Scan for the cell matching the given text and deliver its [x, y] coordinate at center. 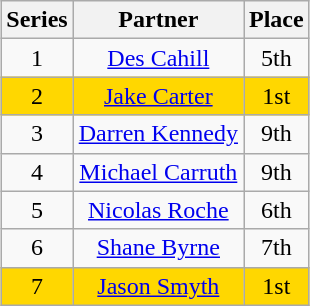
5th [277, 58]
4 [37, 172]
5 [37, 210]
Jason Smyth [158, 286]
7 [37, 286]
3 [37, 134]
Darren Kennedy [158, 134]
Place [277, 20]
2 [37, 96]
Series [37, 20]
Des Cahill [158, 58]
Shane Byrne [158, 248]
Jake Carter [158, 96]
Partner [158, 20]
6th [277, 210]
7th [277, 248]
Nicolas Roche [158, 210]
1 [37, 58]
Michael Carruth [158, 172]
6 [37, 248]
